Return the [X, Y] coordinate for the center point of the cell that contains the specified text.  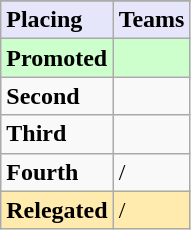
Relegated [57, 210]
Promoted [57, 58]
Second [57, 96]
Fourth [57, 172]
Placing [57, 20]
Third [57, 134]
Teams [152, 20]
